Pinpoint the cell where the given text exists, returning its [x, y] midpoint coordinate. 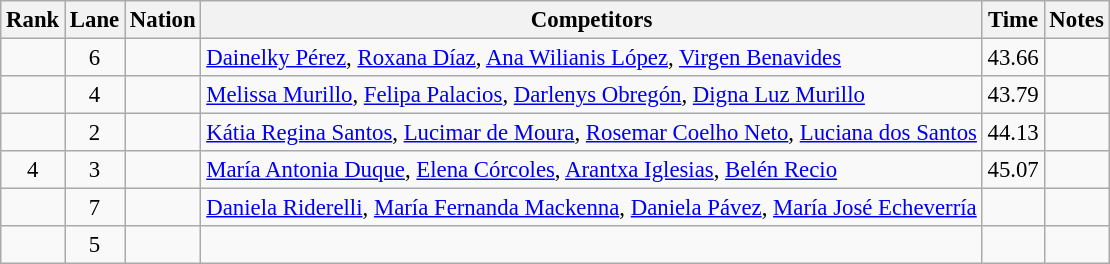
5 [95, 245]
3 [95, 170]
Lane [95, 20]
45.07 [1013, 170]
43.79 [1013, 95]
2 [95, 133]
Notes [1076, 20]
Competitors [592, 20]
7 [95, 208]
43.66 [1013, 58]
Time [1013, 20]
44.13 [1013, 133]
Melissa Murillo, Felipa Palacios, Darlenys Obregón, Digna Luz Murillo [592, 95]
María Antonia Duque, Elena Córcoles, Arantxa Iglesias, Belén Recio [592, 170]
Kátia Regina Santos, Lucimar de Moura, Rosemar Coelho Neto, Luciana dos Santos [592, 133]
Rank [33, 20]
Dainelky Pérez, Roxana Díaz, Ana Wilianis López, Virgen Benavides [592, 58]
Daniela Riderelli, María Fernanda Mackenna, Daniela Pávez, María José Echeverría [592, 208]
Nation [163, 20]
6 [95, 58]
